Search for the cell housing the specified text and yield its [x, y] center coordinate. 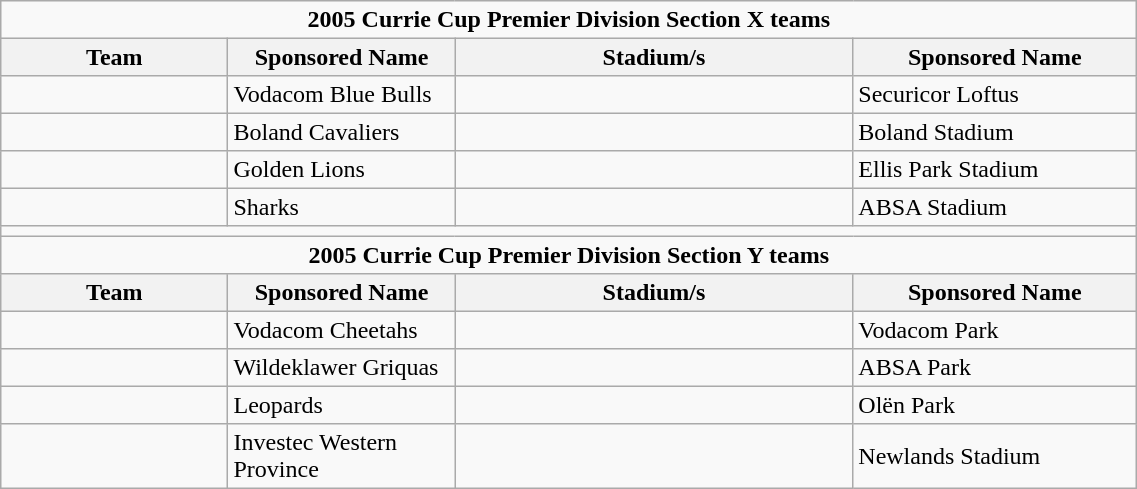
Boland Cavaliers [342, 132]
Vodacom Park [995, 330]
Ellis Park Stadium [995, 170]
Leopards [342, 404]
2005 Currie Cup Premier Division Section X teams [569, 20]
ABSA Stadium [995, 206]
Wildeklawer Griquas [342, 368]
Vodacom Blue Bulls [342, 94]
Securicor Loftus [995, 94]
Sharks [342, 206]
Newlands Stadium [995, 456]
2005 Currie Cup Premier Division Section Y teams [569, 256]
Boland Stadium [995, 132]
Olën Park [995, 404]
Vodacom Cheetahs [342, 330]
Investec Western Province [342, 456]
ABSA Park [995, 368]
Golden Lions [342, 170]
